From the cell containing the given text, extract its center point as [x, y] coordinate. 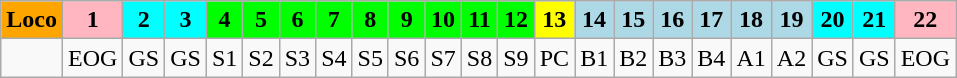
S4 [334, 58]
19 [791, 20]
7 [334, 20]
A1 [751, 58]
21 [874, 20]
4 [224, 20]
11 [479, 20]
A2 [791, 58]
17 [712, 20]
20 [833, 20]
S7 [443, 58]
18 [751, 20]
B2 [634, 58]
PC [554, 58]
10 [443, 20]
B1 [594, 58]
S8 [479, 58]
S6 [406, 58]
B4 [712, 58]
S9 [516, 58]
S1 [224, 58]
22 [925, 20]
B3 [672, 58]
3 [186, 20]
S2 [261, 58]
8 [370, 20]
16 [672, 20]
6 [297, 20]
9 [406, 20]
5 [261, 20]
12 [516, 20]
2 [144, 20]
S3 [297, 58]
S5 [370, 58]
15 [634, 20]
Loco [32, 20]
13 [554, 20]
1 [92, 20]
14 [594, 20]
